Search for the cell housing the specified text and yield its (x, y) center coordinate. 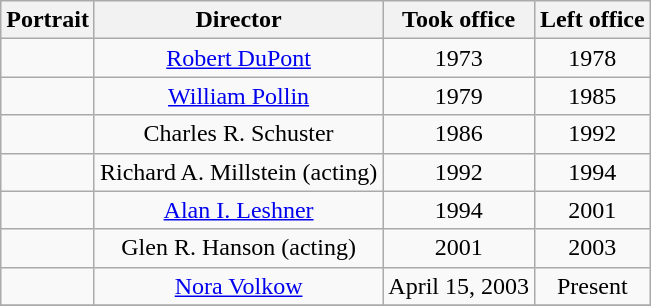
William Pollin (238, 96)
1979 (459, 96)
Glen R. Hanson (acting) (238, 248)
Took office (459, 20)
Richard A. Millstein (acting) (238, 172)
Present (593, 286)
2003 (593, 248)
Nora Volkow (238, 286)
April 15, 2003 (459, 286)
1985 (593, 96)
1986 (459, 134)
Left office (593, 20)
1978 (593, 58)
Robert DuPont (238, 58)
Portrait (48, 20)
Alan I. Leshner (238, 210)
Charles R. Schuster (238, 134)
1973 (459, 58)
Director (238, 20)
